Extract the (X, Y) coordinate from the center of the cell holding the provided text.  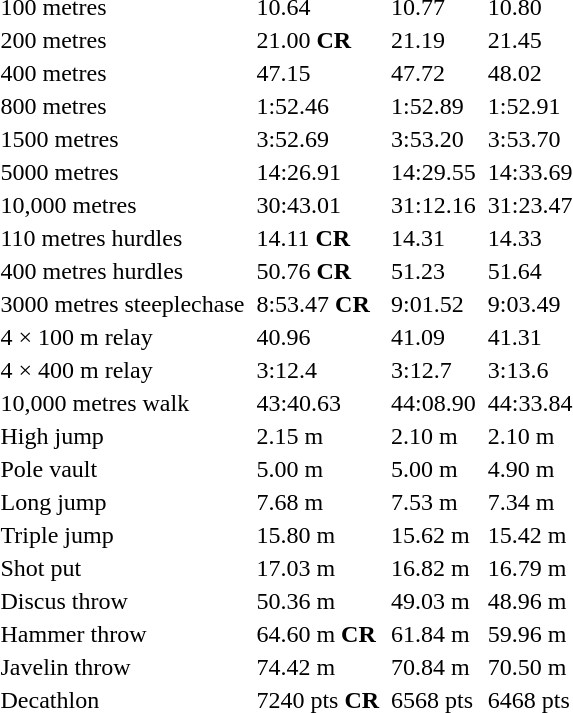
15.62 m (434, 535)
3:53.20 (434, 139)
14:29.55 (434, 172)
30:43.01 (318, 205)
44:08.90 (434, 403)
64.60 m CR (318, 634)
3:12.7 (434, 370)
1:52.89 (434, 106)
14.11 CR (318, 238)
8:53.47 CR (318, 304)
2.15 m (318, 436)
9:01.52 (434, 304)
50.36 m (318, 601)
70.84 m (434, 667)
49.03 m (434, 601)
3:52.69 (318, 139)
14:26.91 (318, 172)
47.15 (318, 73)
16.82 m (434, 568)
41.09 (434, 337)
14.31 (434, 238)
51.23 (434, 271)
1:52.46 (318, 106)
74.42 m (318, 667)
7.68 m (318, 502)
15.80 m (318, 535)
40.96 (318, 337)
21.19 (434, 40)
2.10 m (434, 436)
31:12.16 (434, 205)
21.00 CR (318, 40)
50.76 CR (318, 271)
47.72 (434, 73)
7.53 m (434, 502)
43:40.63 (318, 403)
17.03 m (318, 568)
61.84 m (434, 634)
3:12.4 (318, 370)
